Output the [X, Y] coordinate of the center of the cell containing the given text.  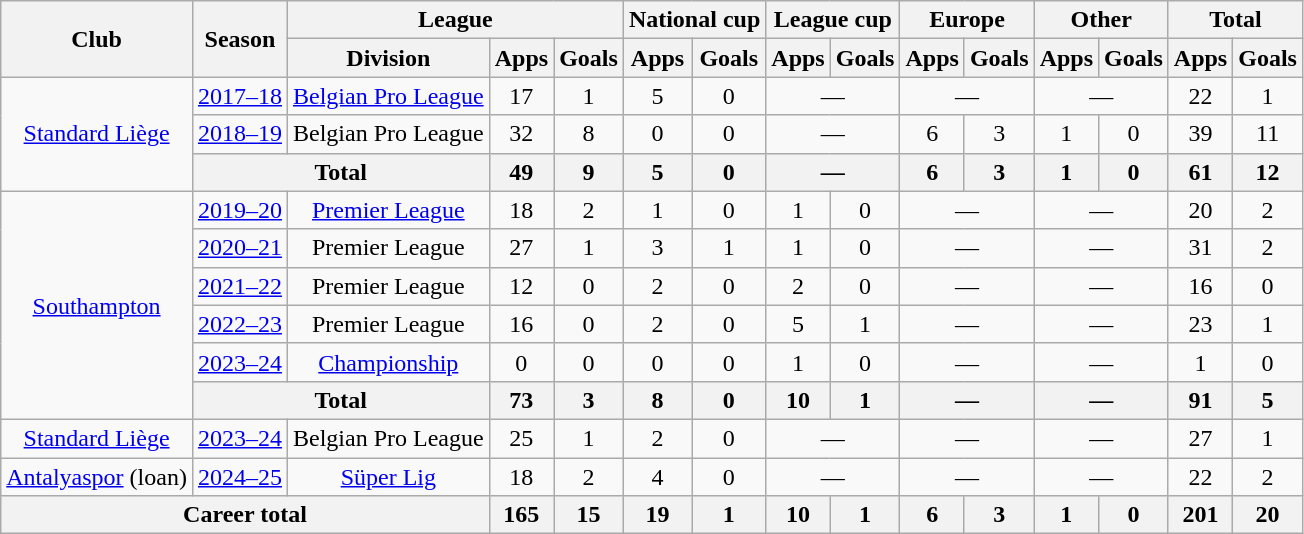
Süper Lig [388, 477]
201 [1200, 515]
2020–21 [240, 248]
9 [589, 172]
31 [1200, 248]
Other [1101, 20]
165 [521, 515]
15 [589, 515]
Career total [245, 515]
11 [1268, 134]
2021–22 [240, 286]
19 [657, 515]
23 [1200, 324]
2019–20 [240, 210]
Club [97, 39]
49 [521, 172]
4 [657, 477]
Southampton [97, 305]
39 [1200, 134]
Season [240, 39]
Championship [388, 362]
2024–25 [240, 477]
32 [521, 134]
2018–19 [240, 134]
National cup [694, 20]
Antalyaspor (loan) [97, 477]
Europe [967, 20]
61 [1200, 172]
73 [521, 400]
17 [521, 96]
2022–23 [240, 324]
League cup [833, 20]
91 [1200, 400]
2017–18 [240, 96]
25 [521, 438]
League [455, 20]
Division [388, 58]
